Capture the cell that displays the provided text and extract its [x, y] central coordinate. 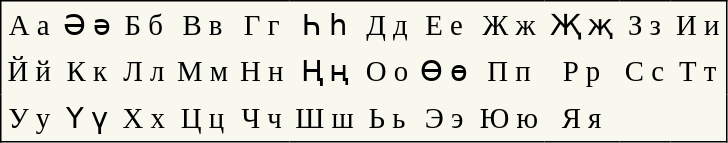
Й й [29, 71]
И и [698, 24]
Ш ш [324, 118]
В в [202, 24]
Ь ь [387, 118]
Э э [444, 118]
Х х [144, 118]
Е е [444, 24]
Р р [582, 71]
Җ җ [582, 24]
А а [29, 24]
Г г [262, 24]
З з [644, 24]
Ү ү [87, 118]
О о [387, 71]
П п [509, 71]
Ц ц [202, 118]
Т т [698, 71]
Ю ю [509, 118]
Ә ә [87, 24]
С с [644, 71]
К к [87, 71]
Һ һ [324, 24]
М м [202, 71]
Л л [144, 71]
Б б [144, 24]
Ч ч [262, 118]
Ж ж [509, 24]
Д д [387, 24]
Н н [262, 71]
Ө ө [444, 71]
Я я [582, 118]
У у [29, 118]
Ң ң [324, 71]
